Output the [x, y] coordinate of the center of the cell containing the given text.  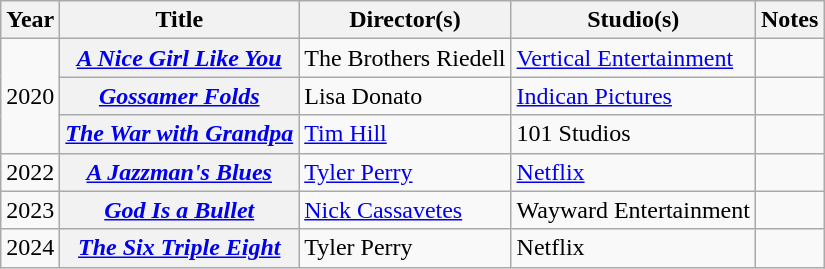
Lisa Donato [405, 96]
Indican Pictures [633, 96]
Vertical Entertainment [633, 58]
God Is a Bullet [180, 210]
Tim Hill [405, 134]
101 Studios [633, 134]
Wayward Entertainment [633, 210]
Title [180, 20]
Studio(s) [633, 20]
The War with Grandpa [180, 134]
2024 [30, 248]
2023 [30, 210]
2022 [30, 172]
The Brothers Riedell [405, 58]
Gossamer Folds [180, 96]
A Nice Girl Like You [180, 58]
Nick Cassavetes [405, 210]
A Jazzman's Blues [180, 172]
Year [30, 20]
Notes [789, 20]
The Six Triple Eight [180, 248]
2020 [30, 96]
Director(s) [405, 20]
